From the cell containing the given text, extract its center point as [x, y] coordinate. 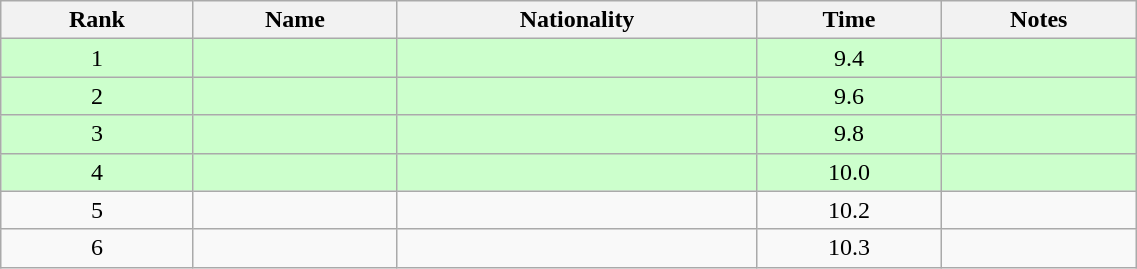
5 [97, 210]
10.3 [848, 248]
Name [295, 20]
2 [97, 96]
3 [97, 134]
9.6 [848, 96]
6 [97, 248]
4 [97, 172]
10.0 [848, 172]
9.8 [848, 134]
Nationality [578, 20]
Notes [1039, 20]
Time [848, 20]
1 [97, 58]
9.4 [848, 58]
Rank [97, 20]
10.2 [848, 210]
